Search for the cell housing the specified text and yield its [X, Y] center coordinate. 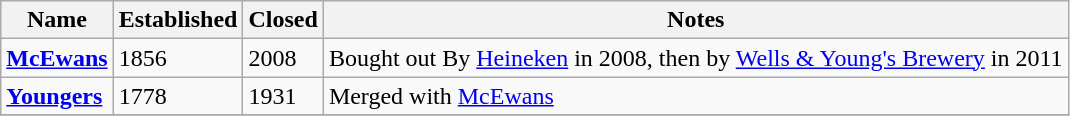
Name [57, 20]
1931 [283, 96]
Established [178, 20]
McEwans [57, 58]
1856 [178, 58]
2008 [283, 58]
Youngers [57, 96]
Notes [696, 20]
Merged with McEwans [696, 96]
1778 [178, 96]
Bought out By Heineken in 2008, then by Wells & Young's Brewery in 2011 [696, 58]
Closed [283, 20]
